Search for the cell housing the specified text and yield its [x, y] center coordinate. 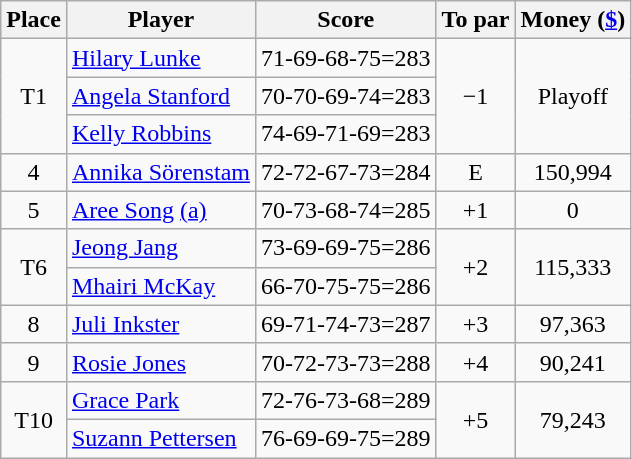
+1 [476, 210]
4 [34, 172]
5 [34, 210]
To par [476, 20]
Aree Song (a) [160, 210]
90,241 [573, 362]
Jeong Jang [160, 248]
8 [34, 324]
Angela Stanford [160, 96]
Mhairi McKay [160, 286]
69-71-74-73=287 [346, 324]
Player [160, 20]
T6 [34, 267]
76-69-69-75=289 [346, 438]
+3 [476, 324]
+5 [476, 419]
E [476, 172]
66-70-75-75=286 [346, 286]
Grace Park [160, 400]
Rosie Jones [160, 362]
70-70-69-74=283 [346, 96]
73-69-69-75=286 [346, 248]
0 [573, 210]
Suzann Pettersen [160, 438]
Score [346, 20]
71-69-68-75=283 [346, 58]
115,333 [573, 267]
−1 [476, 96]
Hilary Lunke [160, 58]
Place [34, 20]
9 [34, 362]
Juli Inkster [160, 324]
+2 [476, 267]
97,363 [573, 324]
72-72-67-73=284 [346, 172]
74-69-71-69=283 [346, 134]
79,243 [573, 419]
Money ($) [573, 20]
150,994 [573, 172]
72-76-73-68=289 [346, 400]
70-73-68-74=285 [346, 210]
Playoff [573, 96]
Annika Sörenstam [160, 172]
+4 [476, 362]
T1 [34, 96]
T10 [34, 419]
Kelly Robbins [160, 134]
70-72-73-73=288 [346, 362]
